Return (X, Y) of the center of cell containing provided text 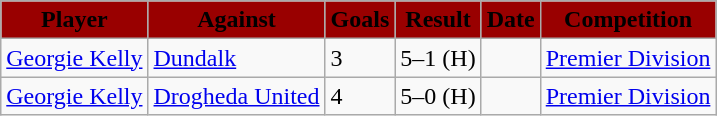
Drogheda United (236, 96)
4 (360, 96)
Goals (360, 20)
5–1 (H) (438, 58)
Date (510, 20)
Competition (628, 20)
5–0 (H) (438, 96)
Dundalk (236, 58)
Player (74, 20)
Against (236, 20)
Result (438, 20)
3 (360, 58)
